Output the [x, y] coordinate of the center of the cell containing the given text.  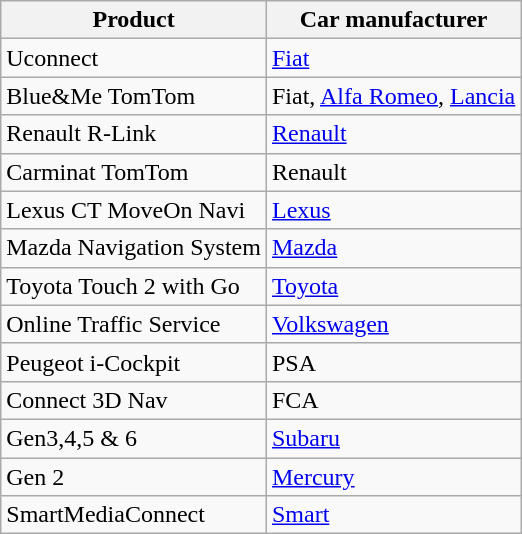
Connect 3D Nav [134, 400]
Smart [393, 515]
Online Traffic Service [134, 324]
Fiat [393, 58]
Subaru [393, 438]
Carminat TomTom [134, 172]
Toyota [393, 286]
Volkswagen [393, 324]
Peugeot i-Cockpit [134, 362]
Blue&Me TomTom [134, 96]
Car manufacturer [393, 20]
Lexus CT MoveOn Navi [134, 210]
Toyota Touch 2 with Go [134, 286]
Product [134, 20]
Mercury [393, 477]
Gen 2 [134, 477]
PSA [393, 362]
Mazda [393, 248]
SmartMediaConnect [134, 515]
Uconnect [134, 58]
Lexus [393, 210]
FCA [393, 400]
Fiat, Alfa Romeo, Lancia [393, 96]
Renault R-Link [134, 134]
Gen3,4,5 & 6 [134, 438]
Mazda Navigation System [134, 248]
